Find where the given text appears and provide that cell's center as (X, Y) coordinate. 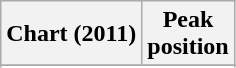
Peakposition (188, 34)
Chart (2011) (72, 34)
